Return [X, Y] of the center of cell containing provided text 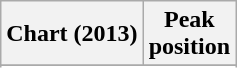
Peakposition [189, 34]
Chart (2013) [72, 34]
